Return the (X, Y) coordinate for the center point of the cell that contains the specified text.  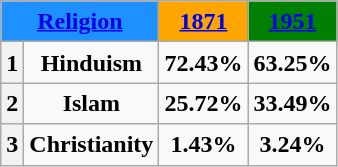
3.24% (292, 144)
33.49% (292, 104)
Religion (80, 22)
25.72% (204, 104)
Christianity (92, 144)
1871 (204, 22)
Hinduism (92, 62)
1951 (292, 22)
1.43% (204, 144)
3 (12, 144)
72.43% (204, 62)
2 (12, 104)
1 (12, 62)
Islam (92, 104)
63.25% (292, 62)
